Identify which cell holds the provided text, then report its (x, y) central coordinate. 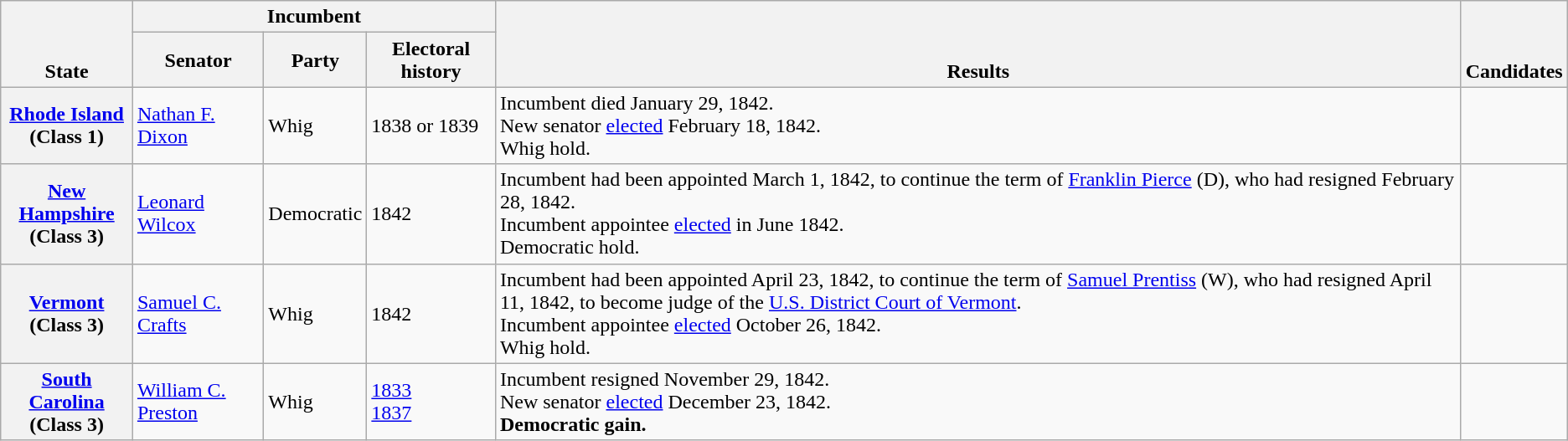
William C. Preston (198, 402)
1833 1837 (431, 402)
Nathan F. Dixon (198, 126)
Leonard Wilcox (198, 214)
Candidates (1514, 44)
1838 or 1839 (431, 126)
Electoral history (431, 60)
Senator (198, 60)
Vermont(Class 3) (67, 313)
Party (315, 60)
South Carolina(Class 3) (67, 402)
Rhode Island(Class 1) (67, 126)
Samuel C. Crafts (198, 313)
Incumbent died January 29, 1842.New senator elected February 18, 1842.Whig hold. (978, 126)
Incumbent (313, 17)
Incumbent resigned November 29, 1842.New senator elected December 23, 1842.Democratic gain. (978, 402)
New Hampshire(Class 3) (67, 214)
Democratic (315, 214)
Results (978, 44)
State (67, 44)
